Scan for the cell matching the given text and deliver its [X, Y] coordinate at center. 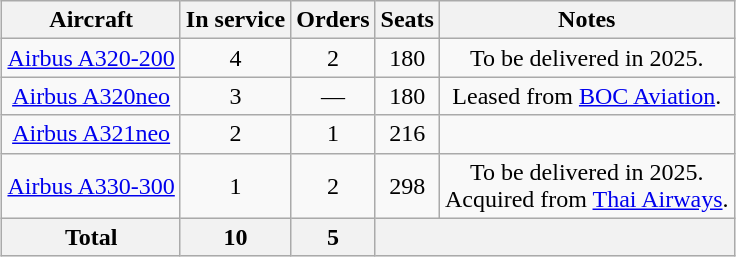
Leased from BOC Aviation. [586, 96]
4 [235, 58]
To be delivered in 2025. [586, 58]
Airbus A320-200 [91, 58]
298 [407, 186]
To be delivered in 2025.Acquired from Thai Airways. [586, 186]
Aircraft [91, 20]
Total [91, 237]
Seats [407, 20]
— [333, 96]
Airbus A330-300 [91, 186]
Airbus A321neo [91, 134]
Airbus A320neo [91, 96]
5 [333, 237]
Notes [586, 20]
Orders [333, 20]
In service [235, 20]
3 [235, 96]
216 [407, 134]
10 [235, 237]
